For the text-containing cell, return its midpoint in (X, Y) coordinate format. 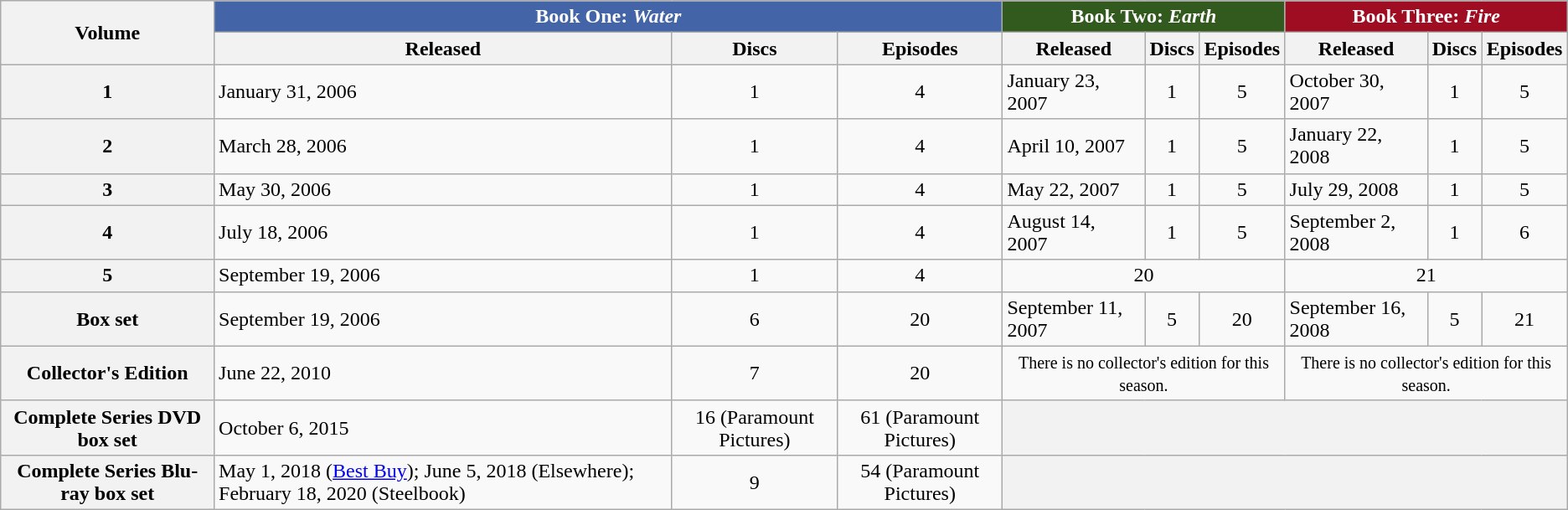
January 23, 2007 (1074, 92)
Volume (107, 33)
May 30, 2006 (444, 189)
September 16, 2008 (1356, 318)
9 (754, 482)
June 22, 2010 (444, 373)
April 10, 2007 (1074, 146)
Book One: Water (608, 17)
October 6, 2015 (444, 427)
7 (754, 373)
January 31, 2006 (444, 92)
3 (107, 189)
May 22, 2007 (1074, 189)
Book Three: Fire (1426, 17)
July 29, 2008 (1356, 189)
Collector's Edition (107, 373)
61 (Paramount Pictures) (920, 427)
Complete Series Blu-ray box set (107, 482)
March 28, 2006 (444, 146)
August 14, 2007 (1074, 233)
July 18, 2006 (444, 233)
Book Two: Earth (1144, 17)
Box set (107, 318)
16 (Paramount Pictures) (754, 427)
October 30, 2007 (1356, 92)
May 1, 2018 (Best Buy); June 5, 2018 (Elsewhere); February 18, 2020 (Steelbook) (444, 482)
Complete Series DVD box set (107, 427)
January 22, 2008 (1356, 146)
September 2, 2008 (1356, 233)
2 (107, 146)
54 (Paramount Pictures) (920, 482)
September 11, 2007 (1074, 318)
